Return [X, Y] of the center of cell containing provided text 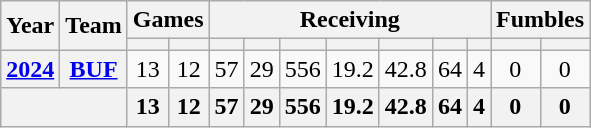
Fumbles [540, 20]
Team [94, 26]
Games [168, 20]
Receiving [350, 20]
2024 [30, 69]
Year [30, 26]
BUF [94, 69]
